Identify which cell holds the provided text, then report its (X, Y) central coordinate. 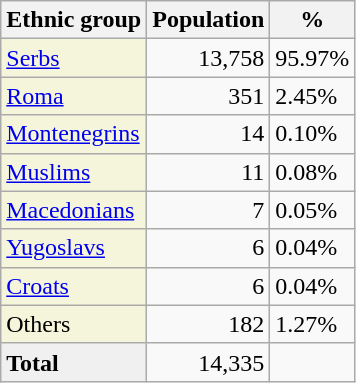
14,335 (208, 362)
0.05% (312, 210)
0.10% (312, 134)
Population (208, 20)
Montenegrins (74, 134)
1.27% (312, 324)
Others (74, 324)
0.08% (312, 172)
% (312, 20)
Croats (74, 286)
351 (208, 96)
Roma (74, 96)
11 (208, 172)
2.45% (312, 96)
Serbs (74, 58)
Total (74, 362)
Macedonians (74, 210)
Ethnic group (74, 20)
7 (208, 210)
Yugoslavs (74, 248)
182 (208, 324)
Muslims (74, 172)
14 (208, 134)
95.97% (312, 58)
13,758 (208, 58)
